Determine the (X, Y) coordinate at the center of the cell enclosing the given text.  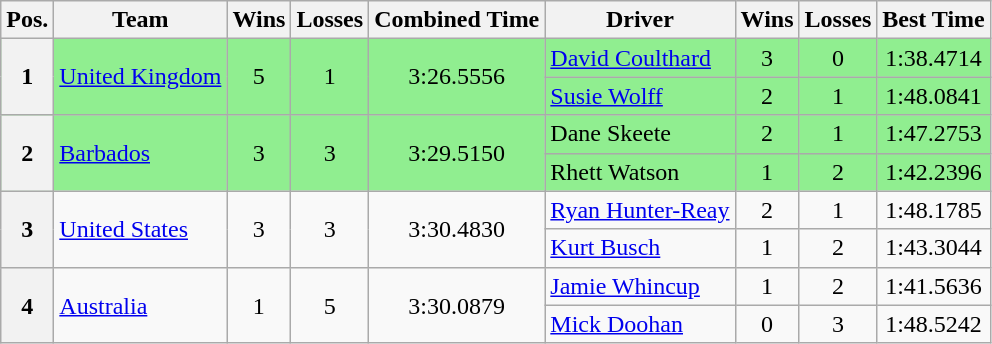
Pos. (28, 20)
Dane Skeete (640, 134)
1:48.0841 (934, 96)
4 (28, 305)
1:48.1785 (934, 210)
Mick Doohan (640, 324)
David Coulthard (640, 58)
1:48.5242 (934, 324)
1:43.3044 (934, 248)
Jamie Whincup (640, 286)
Driver (640, 20)
Barbados (140, 153)
Combined Time (457, 20)
Susie Wolff (640, 96)
Kurt Busch (640, 248)
1:41.5636 (934, 286)
Australia (140, 305)
Team (140, 20)
3:29.5150 (457, 153)
3:30.4830 (457, 229)
3:26.5556 (457, 77)
1:47.2753 (934, 134)
Rhett Watson (640, 172)
Ryan Hunter-Reay (640, 210)
1:38.4714 (934, 58)
1:42.2396 (934, 172)
United Kingdom (140, 77)
3:30.0879 (457, 305)
Best Time (934, 20)
United States (140, 229)
